Scan for the cell matching the given text and deliver its [x, y] coordinate at center. 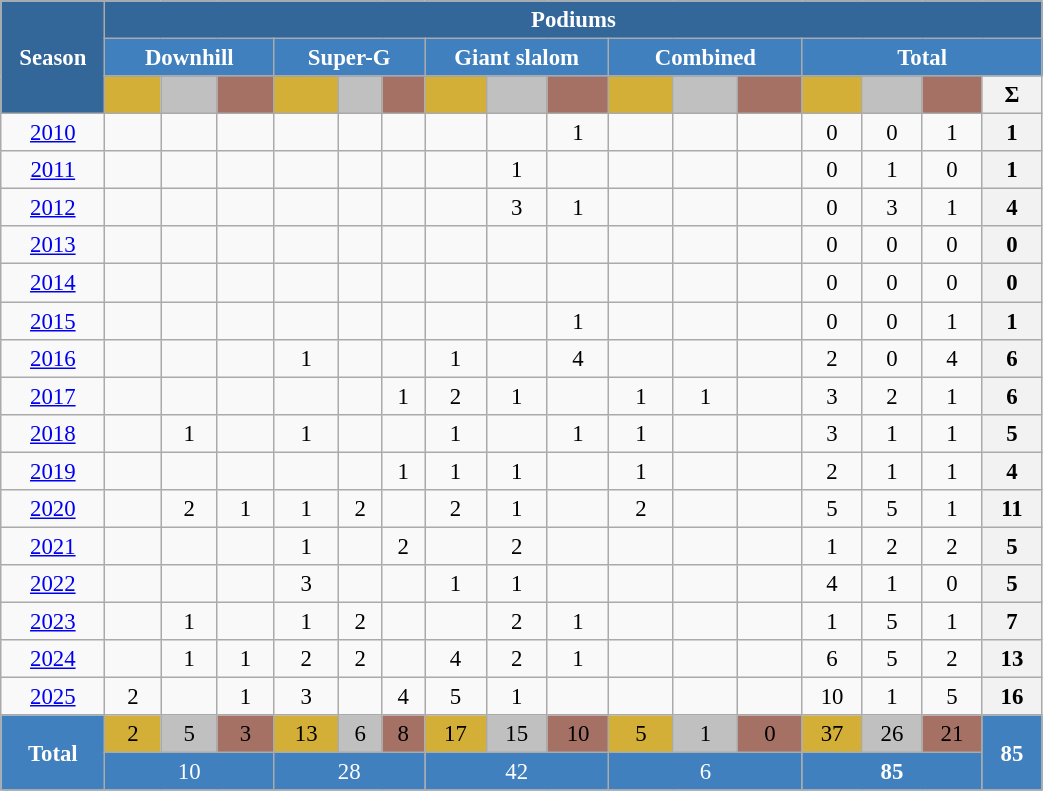
Podiums [574, 20]
2021 [53, 546]
Combined [706, 58]
2012 [53, 208]
2024 [53, 659]
2023 [53, 621]
2013 [53, 245]
8 [404, 734]
Giant slalom [517, 58]
15 [516, 734]
2016 [53, 358]
2014 [53, 283]
Downhill [190, 58]
11 [1012, 509]
37 [832, 734]
2025 [53, 697]
7 [1012, 621]
2018 [53, 433]
17 [456, 734]
42 [517, 772]
2017 [53, 396]
2015 [53, 321]
21 [952, 734]
2022 [53, 584]
2010 [53, 133]
28 [350, 772]
Season [53, 58]
Σ [1012, 95]
Super-G [350, 58]
2011 [53, 170]
26 [892, 734]
2019 [53, 471]
2020 [53, 509]
16 [1012, 697]
